Output the [x, y] coordinate of the center of the cell containing the given text.  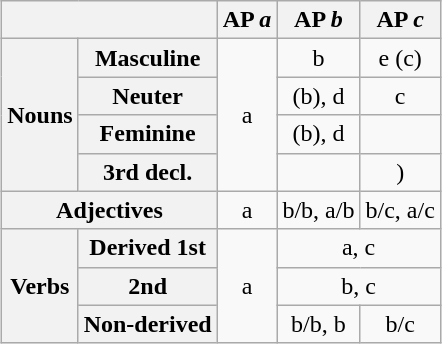
Adjectives [110, 210]
AP a [247, 20]
) [400, 172]
Feminine [148, 134]
Masculine [148, 58]
Neuter [148, 96]
Derived 1st [148, 248]
Nouns [40, 115]
a, c [358, 248]
Verbs [40, 286]
3rd decl. [148, 172]
b, c [358, 286]
b/c, a/c [400, 210]
b/b, b [318, 324]
Non-derived [148, 324]
b [318, 58]
2nd [148, 286]
AP c [400, 20]
c [400, 96]
AP b [318, 20]
b/b, a/b [318, 210]
e (c) [400, 58]
b/c [400, 324]
